Pinpoint the cell where the given text exists, returning its [X, Y] midpoint coordinate. 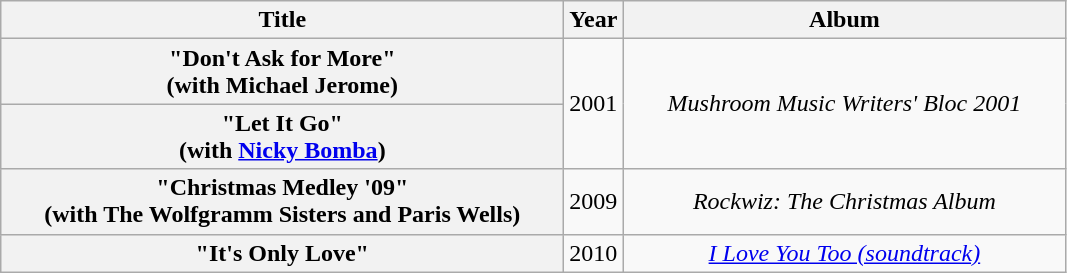
2009 [594, 202]
Title [282, 20]
Mushroom Music Writers' Bloc 2001 [844, 104]
I Love You Too (soundtrack) [844, 253]
"It's Only Love" [282, 253]
"Let It Go" (with Nicky Bomba) [282, 136]
"Don't Ask for More" (with Michael Jerome) [282, 72]
Rockwiz: The Christmas Album [844, 202]
2010 [594, 253]
2001 [594, 104]
Year [594, 20]
Album [844, 20]
"Christmas Medley '09" (with The Wolfgramm Sisters and Paris Wells) [282, 202]
